Extract the (X, Y) coordinate from the center of the cell holding the provided text.  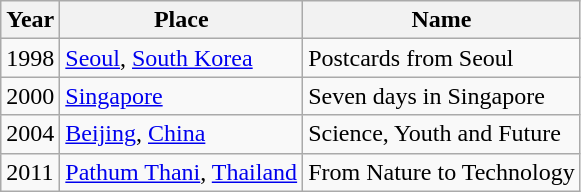
Seven days in Singapore (442, 96)
Postcards from Seoul (442, 58)
1998 (30, 58)
Pathum Thani, Thailand (182, 172)
Place (182, 20)
Seoul, South Korea (182, 58)
Year (30, 20)
2000 (30, 96)
2011 (30, 172)
2004 (30, 134)
Name (442, 20)
From Nature to Technology (442, 172)
Science, Youth and Future (442, 134)
Singapore (182, 96)
Beijing, China (182, 134)
